Determine the (x, y) coordinate at the center of the cell enclosing the given text.  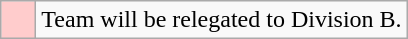
Team will be relegated to Division B. (222, 20)
